Identify which cell holds the provided text, then report its (X, Y) central coordinate. 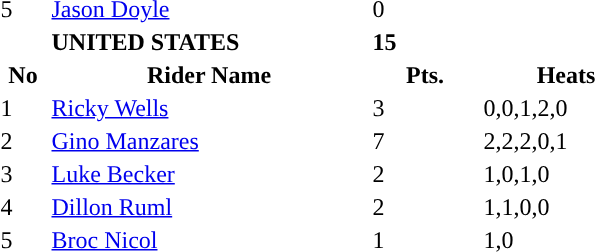
Rider Name (209, 75)
15 (425, 42)
Ricky Wells (209, 108)
7 (425, 141)
Luke Becker (209, 174)
UNITED STATES (209, 42)
3 (425, 108)
Gino Manzares (209, 141)
Dillon Ruml (209, 207)
Pts. (425, 75)
